Capture the cell that displays the provided text and extract its (X, Y) central coordinate. 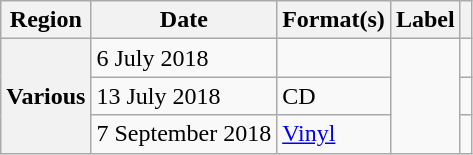
CD (334, 96)
Label (425, 20)
Various (46, 96)
13 July 2018 (184, 96)
Region (46, 20)
6 July 2018 (184, 58)
7 September 2018 (184, 134)
Format(s) (334, 20)
Date (184, 20)
Vinyl (334, 134)
